Determine the (x, y) coordinate at the center of the cell enclosing the given text.  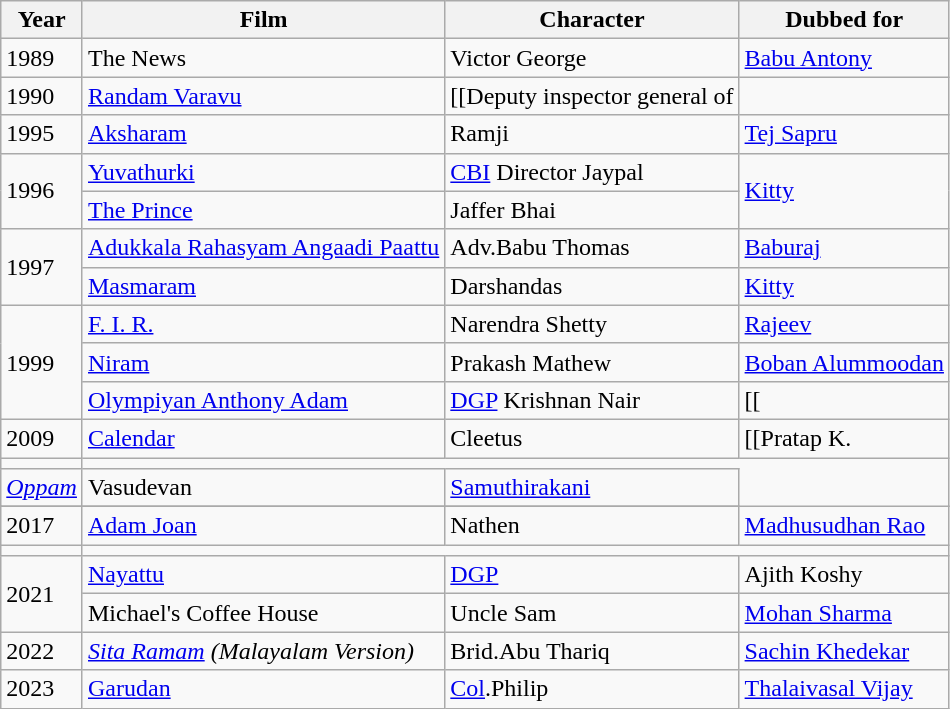
[[Pratap K. (844, 438)
Baburaj (844, 248)
Brid.Abu Thariq (592, 651)
Adam Joan (263, 526)
Yuvathurki (263, 172)
Olympiyan Anthony Adam (263, 400)
Ajith Koshy (844, 575)
Ramji (592, 134)
Boban Alummoodan (844, 362)
Mohan Sharma (844, 613)
The Prince (263, 210)
2009 (42, 438)
Nathen (592, 526)
DGP (592, 575)
Vasudevan (263, 488)
Nayattu (263, 575)
Prakash Mathew (592, 362)
2021 (42, 594)
Michael's Coffee House (263, 613)
Cleetus (592, 438)
Narendra Shetty (592, 324)
Calendar (263, 438)
The News (263, 58)
1995 (42, 134)
1997 (42, 267)
Jaffer Bhai (592, 210)
Film (263, 20)
Darshandas (592, 286)
Victor George (592, 58)
Col.Philip (592, 689)
Adv.Babu Thomas (592, 248)
Dubbed for (844, 20)
Adukkala Rahasyam Angaadi Paattu (263, 248)
1999 (42, 362)
1989 (42, 58)
[[ (844, 400)
Babu Antony (844, 58)
[[Deputy inspector general of (592, 96)
2022 (42, 651)
Garudan (263, 689)
Randam Varavu (263, 96)
Rajeev (844, 324)
F. I. R. (263, 324)
Samuthirakani (592, 488)
1990 (42, 96)
1996 (42, 191)
Sachin Khedekar (844, 651)
DGP Krishnan Nair (592, 400)
Aksharam (263, 134)
Character (592, 20)
Madhusudhan Rao (844, 526)
Oppam (42, 488)
Uncle Sam (592, 613)
Masmaram (263, 286)
Sita Ramam (Malayalam Version) (263, 651)
Tej Sapru (844, 134)
2023 (42, 689)
2017 (42, 526)
Niram (263, 362)
Year (42, 20)
Thalaivasal Vijay (844, 689)
CBI Director Jaypal (592, 172)
